Search for the cell housing the specified text and yield its [X, Y] center coordinate. 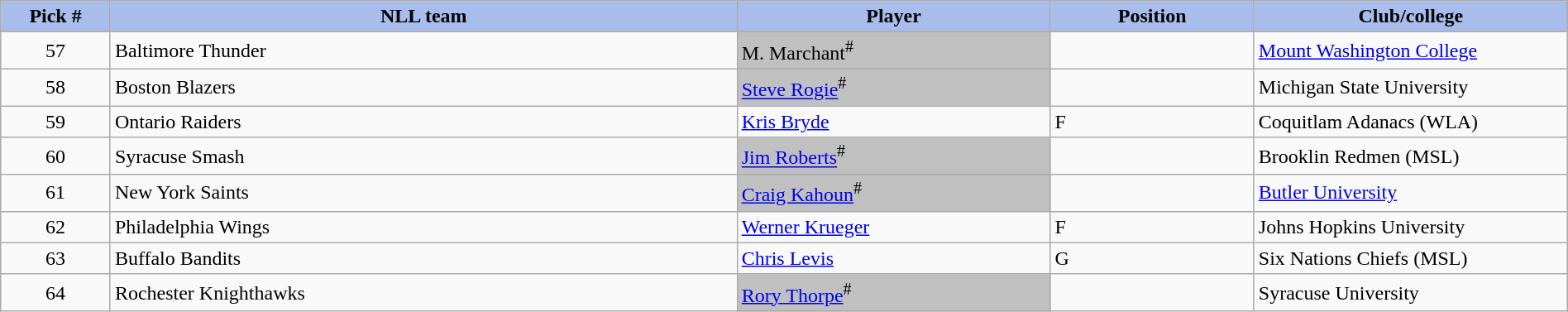
59 [56, 122]
Philadelphia Wings [423, 227]
Jim Roberts# [893, 156]
Buffalo Bandits [423, 258]
Rory Thorpe# [893, 293]
M. Marchant# [893, 51]
Boston Blazers [423, 88]
64 [56, 293]
Baltimore Thunder [423, 51]
63 [56, 258]
Mount Washington College [1411, 51]
Six Nations Chiefs (MSL) [1411, 258]
Syracuse Smash [423, 156]
61 [56, 194]
58 [56, 88]
Werner Krueger [893, 227]
Club/college [1411, 17]
Coquitlam Adanacs (WLA) [1411, 122]
Rochester Knighthawks [423, 293]
Chris Levis [893, 258]
Ontario Raiders [423, 122]
Position [1152, 17]
Butler University [1411, 194]
Craig Kahoun# [893, 194]
Syracuse University [1411, 293]
New York Saints [423, 194]
Kris Bryde [893, 122]
NLL team [423, 17]
Player [893, 17]
62 [56, 227]
G [1152, 258]
Pick # [56, 17]
Steve Rogie# [893, 88]
60 [56, 156]
57 [56, 51]
Michigan State University [1411, 88]
Brooklin Redmen (MSL) [1411, 156]
Johns Hopkins University [1411, 227]
